Scan for the cell matching the given text and deliver its [x, y] coordinate at center. 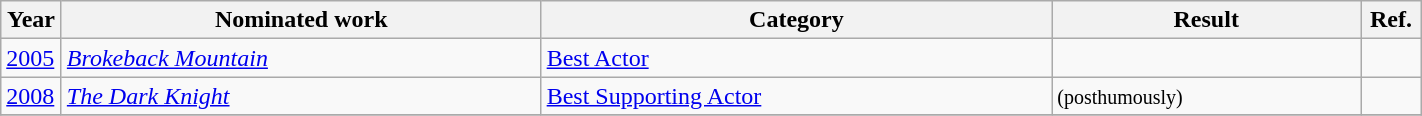
2005 [32, 58]
Brokeback Mountain [301, 58]
Best Actor [796, 58]
Nominated work [301, 20]
The Dark Knight [301, 96]
2008 [32, 96]
Best Supporting Actor [796, 96]
(posthumously) [1206, 96]
Result [1206, 20]
Year [32, 20]
Ref. [1392, 20]
Category [796, 20]
